Locate the cell with the specified text and output its (x, y) center coordinate. 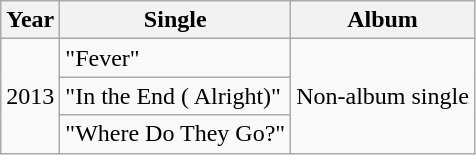
Non-album single (383, 96)
Album (383, 20)
"Fever" (176, 58)
2013 (30, 96)
Single (176, 20)
"In the End ( Alright)" (176, 96)
"Where Do They Go?" (176, 134)
Year (30, 20)
